Capture the cell that displays the provided text and extract its [x, y] central coordinate. 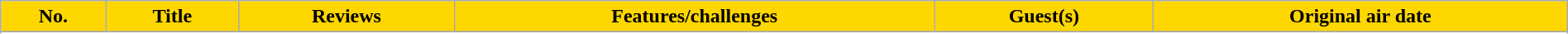
No. [53, 17]
Guest(s) [1044, 17]
Features/challenges [695, 17]
Original air date [1360, 17]
Title [172, 17]
Reviews [347, 17]
